Identify which cell holds the provided text, then report its (x, y) central coordinate. 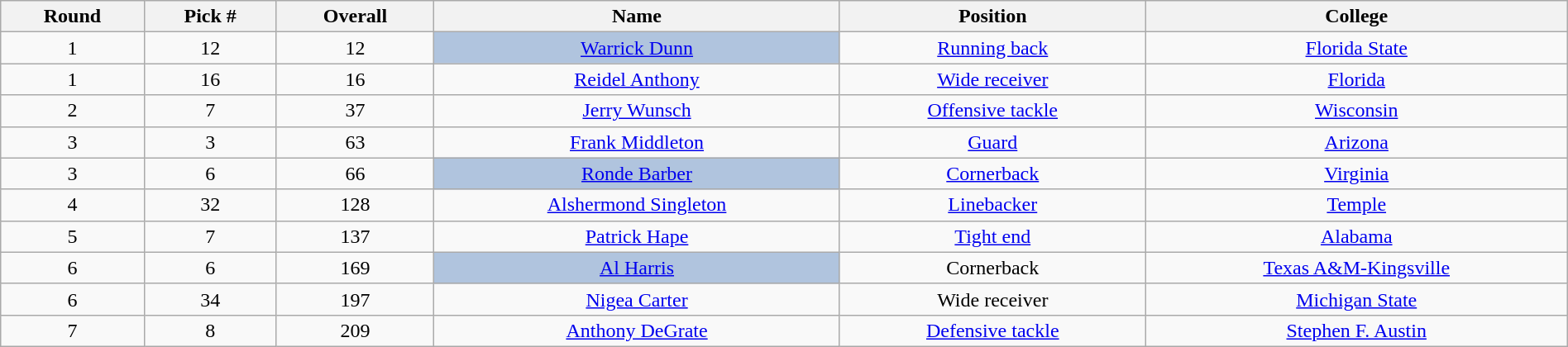
Florida (1356, 79)
66 (355, 173)
209 (355, 330)
Anthony DeGrate (637, 330)
4 (73, 205)
63 (355, 142)
Pick # (210, 17)
8 (210, 330)
Overall (355, 17)
Reidel Anthony (637, 79)
Alabama (1356, 236)
137 (355, 236)
Linebacker (992, 205)
Temple (1356, 205)
Arizona (1356, 142)
32 (210, 205)
169 (355, 268)
Al Harris (637, 268)
Running back (992, 48)
Position (992, 17)
Patrick Hape (637, 236)
Name (637, 17)
Texas A&M-Kingsville (1356, 268)
128 (355, 205)
Ronde Barber (637, 173)
37 (355, 111)
Defensive tackle (992, 330)
Round (73, 17)
Michigan State (1356, 299)
Frank Middleton (637, 142)
Warrick Dunn (637, 48)
34 (210, 299)
Jerry Wunsch (637, 111)
Guard (992, 142)
Alshermond Singleton (637, 205)
5 (73, 236)
197 (355, 299)
Virginia (1356, 173)
2 (73, 111)
Florida State (1356, 48)
Stephen F. Austin (1356, 330)
Tight end (992, 236)
Nigea Carter (637, 299)
College (1356, 17)
Wisconsin (1356, 111)
Offensive tackle (992, 111)
